Scan for the cell matching the given text and deliver its (x, y) coordinate at center. 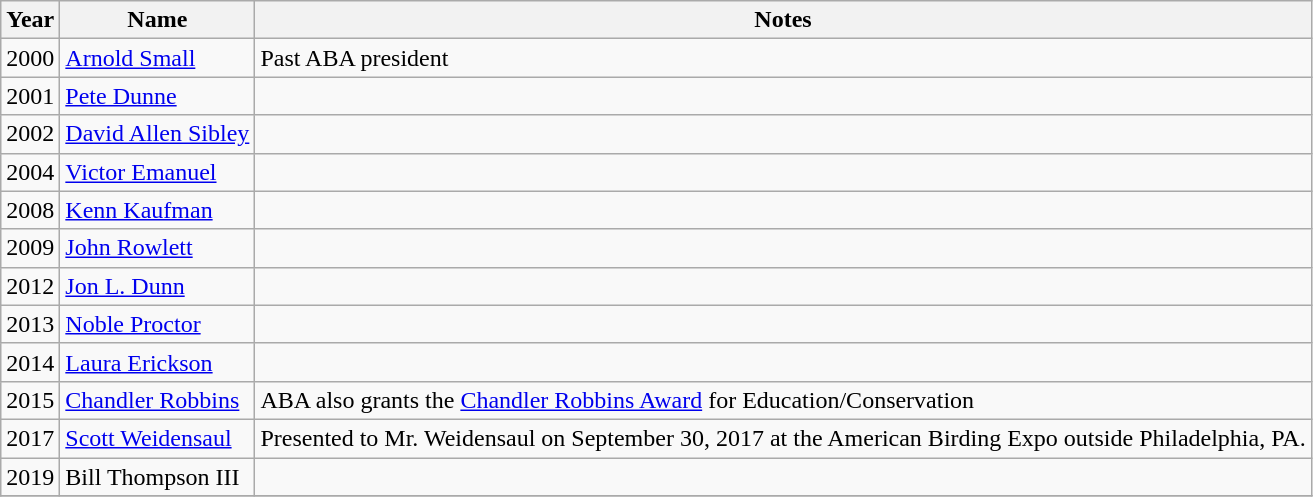
Kenn Kaufman (158, 210)
2019 (30, 477)
2017 (30, 438)
Bill Thompson III (158, 477)
2004 (30, 172)
Laura Erickson (158, 362)
2012 (30, 286)
2008 (30, 210)
2013 (30, 324)
Notes (783, 20)
Presented to Mr. Weidensaul on September 30, 2017 at the American Birding Expo outside Philadelphia, PA. (783, 438)
2002 (30, 134)
Name (158, 20)
Victor Emanuel (158, 172)
2000 (30, 58)
2015 (30, 400)
Year (30, 20)
Pete Dunne (158, 96)
Arnold Small (158, 58)
Jon L. Dunn (158, 286)
2009 (30, 248)
2014 (30, 362)
Past ABA president (783, 58)
Chandler Robbins (158, 400)
Scott Weidensaul (158, 438)
Noble Proctor (158, 324)
John Rowlett (158, 248)
2001 (30, 96)
ABA also grants the Chandler Robbins Award for Education/Conservation (783, 400)
David Allen Sibley (158, 134)
